Return the (x, y) coordinate for the center point of the cell that contains the specified text.  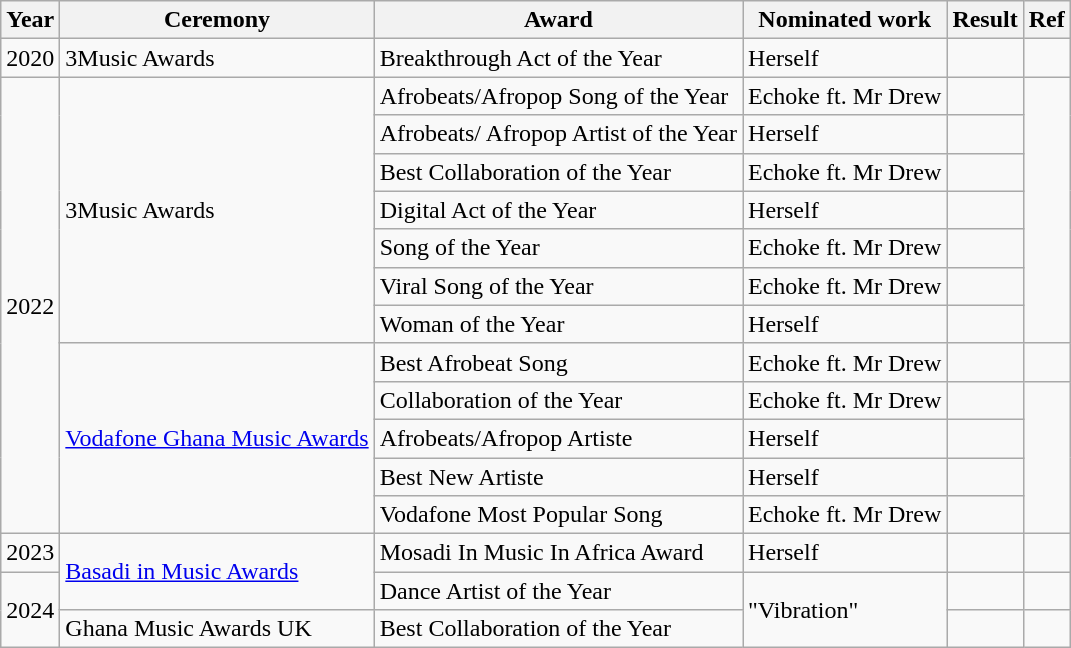
Viral Song of the Year (558, 286)
2023 (30, 553)
Afrobeats/Afropop Artiste (558, 438)
Breakthrough Act of the Year (558, 58)
Woman of the Year (558, 324)
Ref (1046, 20)
Afrobeats/ Afropop Artist of the Year (558, 134)
Afrobeats/Afropop Song of the Year (558, 96)
Award (558, 20)
2022 (30, 306)
Vodafone Most Popular Song (558, 515)
Nominated work (845, 20)
Ceremony (217, 20)
Ghana Music Awards UK (217, 629)
Vodafone Ghana Music Awards (217, 438)
Digital Act of the Year (558, 210)
"Vibration" (845, 610)
Year (30, 20)
Collaboration of the Year (558, 400)
2020 (30, 58)
2024 (30, 610)
Result (985, 20)
Basadi in Music Awards (217, 572)
Best Afrobeat Song (558, 362)
Song of the Year (558, 248)
Dance Artist of the Year (558, 591)
Mosadi In Music In Africa Award (558, 553)
Best New Artiste (558, 477)
